Search for the cell housing the specified text and yield its [X, Y] center coordinate. 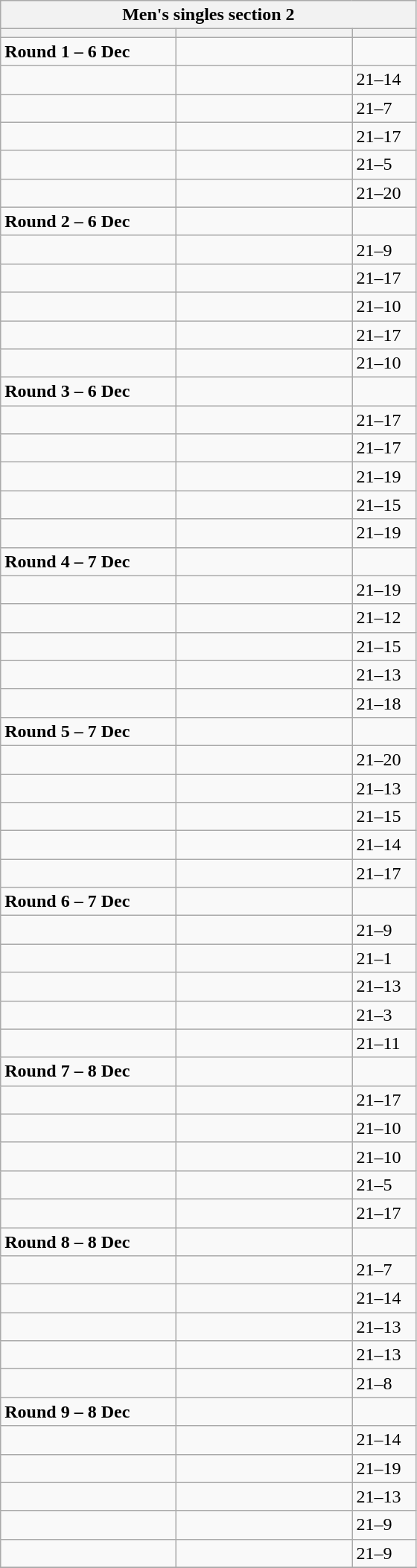
Round 9 – 8 Dec [89, 1412]
Round 3 – 6 Dec [89, 392]
Round 2 – 6 Dec [89, 221]
Round 8 – 8 Dec [89, 1241]
21–1 [384, 958]
Round 5 – 7 Dec [89, 731]
21–12 [384, 618]
Round 4 – 7 Dec [89, 561]
21–8 [384, 1383]
Round 1 – 6 Dec [89, 51]
21–3 [384, 1015]
Round 7 – 8 Dec [89, 1071]
21–11 [384, 1043]
Men's singles section 2 [208, 15]
21–18 [384, 703]
Round 6 – 7 Dec [89, 902]
